Determine the [x, y] coordinate at the center of the cell enclosing the given text.  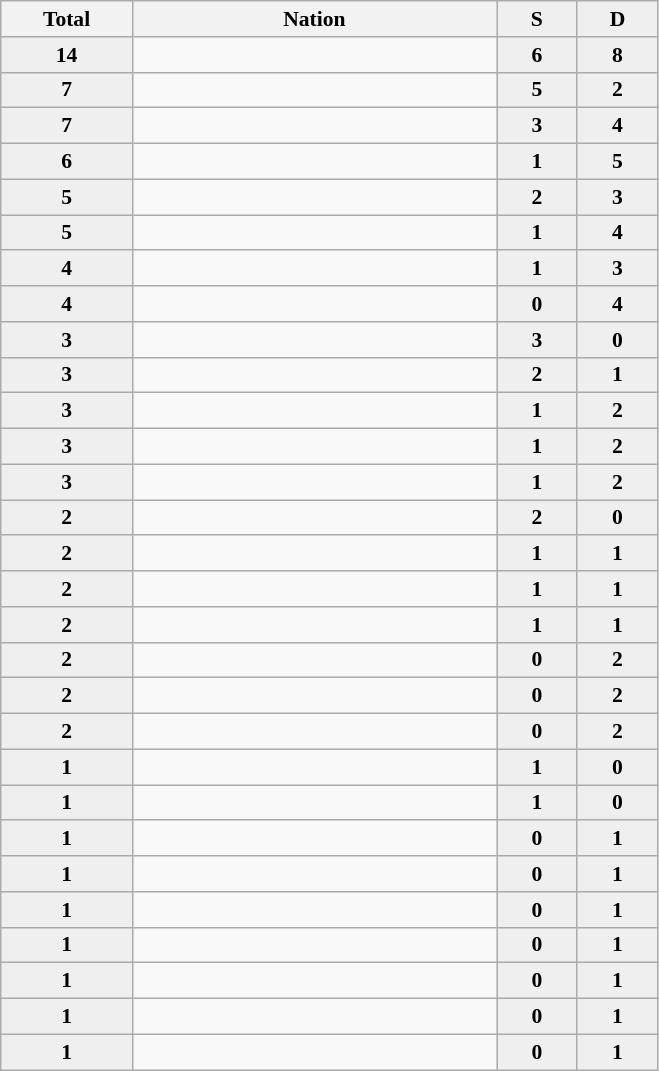
D [618, 19]
14 [67, 55]
S [536, 19]
Total [67, 19]
Nation [314, 19]
8 [618, 55]
